For the text-containing cell, return its midpoint in (x, y) coordinate format. 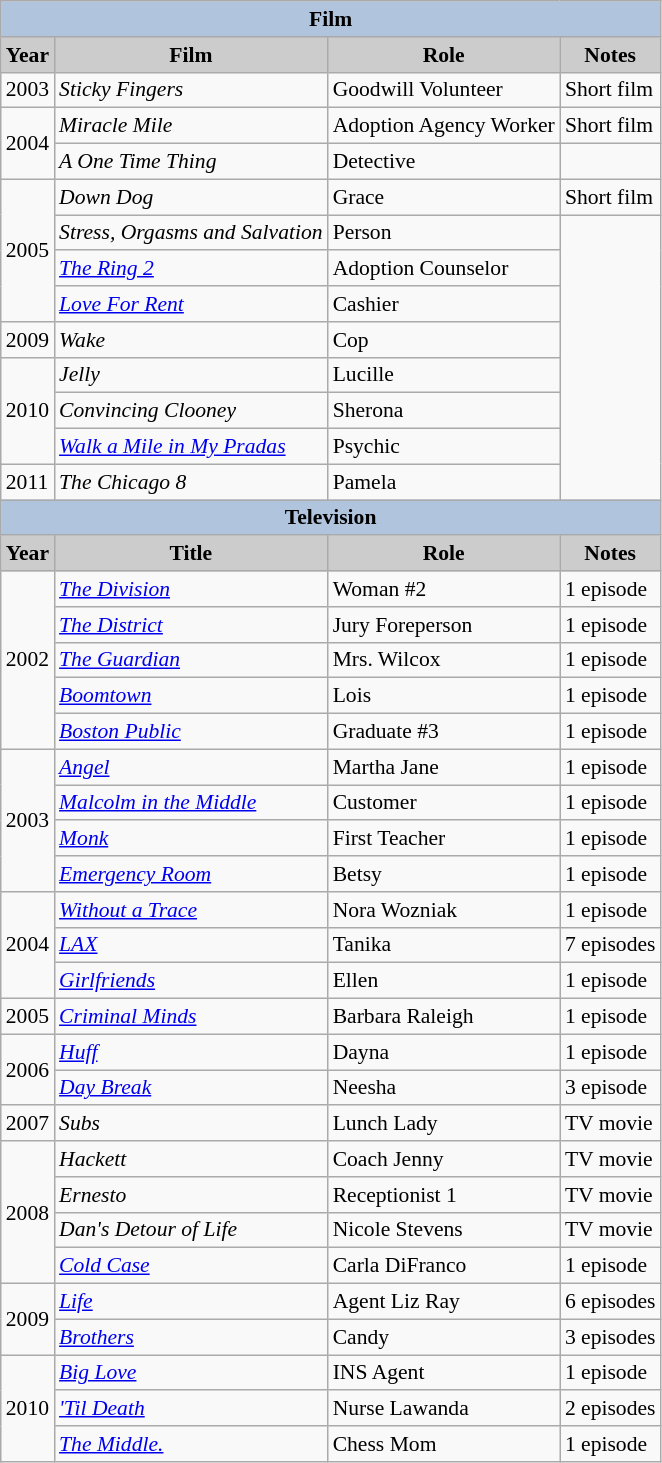
Miracle Mile (191, 126)
Day Break (191, 1088)
Nicole Stevens (444, 1230)
2006 (28, 1070)
The Chicago 8 (191, 482)
Receptionist 1 (444, 1195)
6 episodes (610, 1302)
2007 (28, 1124)
Ernesto (191, 1195)
Neesha (444, 1088)
Boston Public (191, 732)
Sherona (444, 411)
Dan's Detour of Life (191, 1230)
Cold Case (191, 1266)
Martha Jane (444, 767)
Chess Mom (444, 1444)
First Teacher (444, 839)
Pamela (444, 482)
Criminal Minds (191, 1017)
Detective (444, 162)
3 episodes (610, 1337)
Life (191, 1302)
A One Time Thing (191, 162)
Agent Liz Ray (444, 1302)
Lucille (444, 375)
Candy (444, 1337)
The Guardian (191, 660)
Carla DiFranco (444, 1266)
Adoption Counselor (444, 269)
Sticky Fingers (191, 90)
The Division (191, 589)
Psychic (444, 447)
Television (331, 518)
Brothers (191, 1337)
Dayna (444, 1052)
3 episode (610, 1088)
Cashier (444, 304)
Jelly (191, 375)
Convincing Clooney (191, 411)
Stress, Orgasms and Salvation (191, 233)
Grace (444, 197)
Subs (191, 1124)
Monk (191, 839)
Malcolm in the Middle (191, 803)
The Ring 2 (191, 269)
Mrs. Wilcox (444, 660)
7 episodes (610, 945)
2008 (28, 1212)
Angel (191, 767)
Tanika (444, 945)
Betsy (444, 874)
Girlfriends (191, 981)
Down Dog (191, 197)
Lois (444, 696)
Woman #2 (444, 589)
Title (191, 554)
Lunch Lady (444, 1124)
Big Love (191, 1373)
Wake (191, 340)
Nurse Lawanda (444, 1409)
Nora Wozniak (444, 910)
Adoption Agency Worker (444, 126)
Walk a Mile in My Pradas (191, 447)
Barbara Raleigh (444, 1017)
The Middle. (191, 1444)
Person (444, 233)
Cop (444, 340)
2011 (28, 482)
2 episodes (610, 1409)
Huff (191, 1052)
Customer (444, 803)
Without a Trace (191, 910)
The District (191, 625)
'Til Death (191, 1409)
Love For Rent (191, 304)
Ellen (444, 981)
Hackett (191, 1159)
Coach Jenny (444, 1159)
Emergency Room (191, 874)
LAX (191, 945)
Jury Foreperson (444, 625)
2002 (28, 660)
INS Agent (444, 1373)
Goodwill Volunteer (444, 90)
Graduate #3 (444, 732)
Boomtown (191, 696)
